Search for the cell housing the specified text and yield its (X, Y) center coordinate. 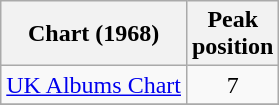
UK Albums Chart (94, 85)
7 (232, 85)
Chart (1968) (94, 34)
Peakposition (232, 34)
